Identify which cell holds the provided text, then report its [X, Y] central coordinate. 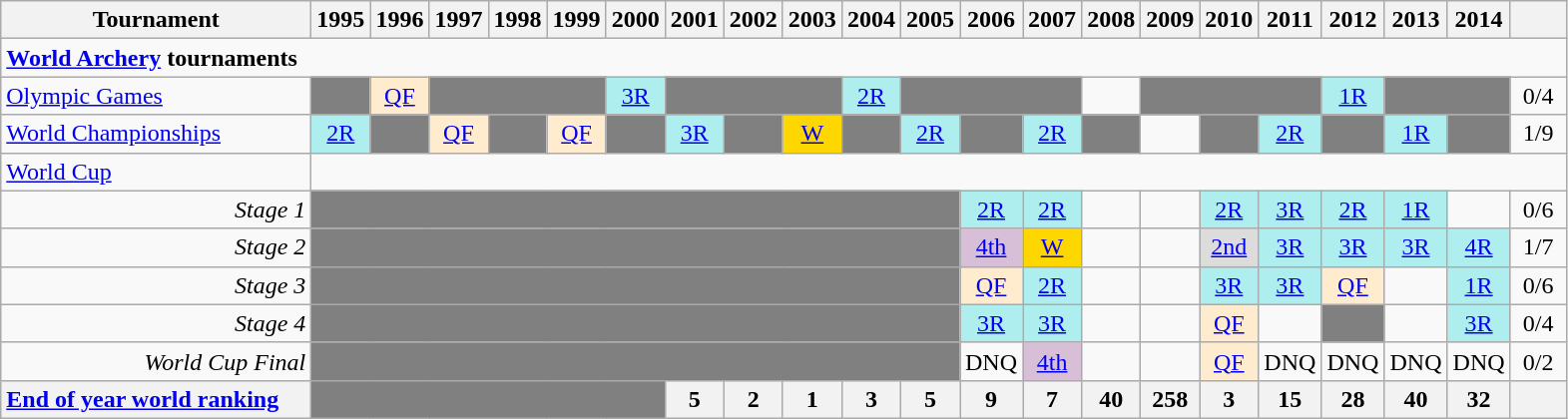
1/7 [1538, 247]
2005 [930, 20]
2001 [695, 20]
2009 [1170, 20]
1996 [399, 20]
2002 [753, 20]
15 [1290, 399]
2nd [1230, 247]
2011 [1290, 20]
32 [1479, 399]
World Championships [156, 134]
2013 [1415, 20]
28 [1353, 399]
9 [992, 399]
2014 [1479, 20]
World Cup [156, 172]
7 [1052, 399]
258 [1170, 399]
Stage 1 [156, 209]
0/2 [1538, 361]
Stage 4 [156, 323]
2006 [992, 20]
2008 [1112, 20]
Olympic Games [156, 96]
2010 [1230, 20]
World Archery tournaments [784, 58]
1997 [459, 20]
End of year world ranking [156, 399]
2 [753, 399]
1995 [341, 20]
Stage 2 [156, 247]
1/9 [1538, 134]
2000 [635, 20]
Tournament [156, 20]
2004 [870, 20]
World Cup Final [156, 361]
4R [1479, 247]
2007 [1052, 20]
1998 [517, 20]
2003 [812, 20]
1 [812, 399]
1999 [577, 20]
2012 [1353, 20]
Stage 3 [156, 285]
